Extract the (x, y) coordinate from the center of the cell holding the provided text.  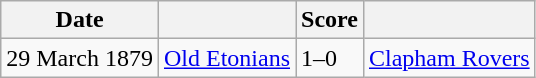
29 March 1879 (80, 58)
1–0 (330, 58)
Old Etonians (226, 58)
Date (80, 20)
Clapham Rovers (449, 58)
Score (330, 20)
